Capture the cell that displays the provided text and extract its [X, Y] central coordinate. 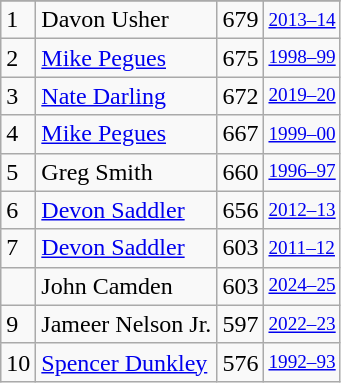
Jameer Nelson Jr. [126, 324]
4 [18, 134]
1992–93 [302, 362]
2012–13 [302, 210]
Greg Smith [126, 172]
6 [18, 210]
1996–97 [302, 172]
7 [18, 248]
667 [240, 134]
2011–12 [302, 248]
675 [240, 58]
3 [18, 96]
John Camden [126, 286]
2024–25 [302, 286]
1998–99 [302, 58]
656 [240, 210]
2019–20 [302, 96]
1999–00 [302, 134]
10 [18, 362]
9 [18, 324]
660 [240, 172]
Spencer Dunkley [126, 362]
576 [240, 362]
672 [240, 96]
Davon Usher [126, 20]
2022–23 [302, 324]
679 [240, 20]
Nate Darling [126, 96]
2 [18, 58]
597 [240, 324]
1 [18, 20]
2013–14 [302, 20]
5 [18, 172]
